Find where the given text appears and provide that cell's center as [x, y] coordinate. 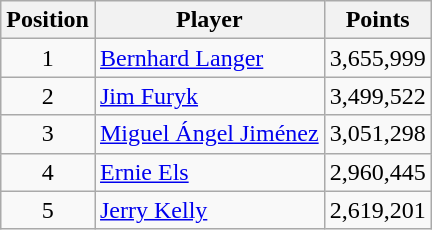
3 [48, 134]
Jerry Kelly [209, 210]
Bernhard Langer [209, 58]
Points [378, 20]
Position [48, 20]
Player [209, 20]
4 [48, 172]
5 [48, 210]
3,499,522 [378, 96]
2,619,201 [378, 210]
Miguel Ángel Jiménez [209, 134]
2,960,445 [378, 172]
Jim Furyk [209, 96]
1 [48, 58]
Ernie Els [209, 172]
3,655,999 [378, 58]
2 [48, 96]
3,051,298 [378, 134]
